Find where the given text appears and provide that cell's center as (X, Y) coordinate. 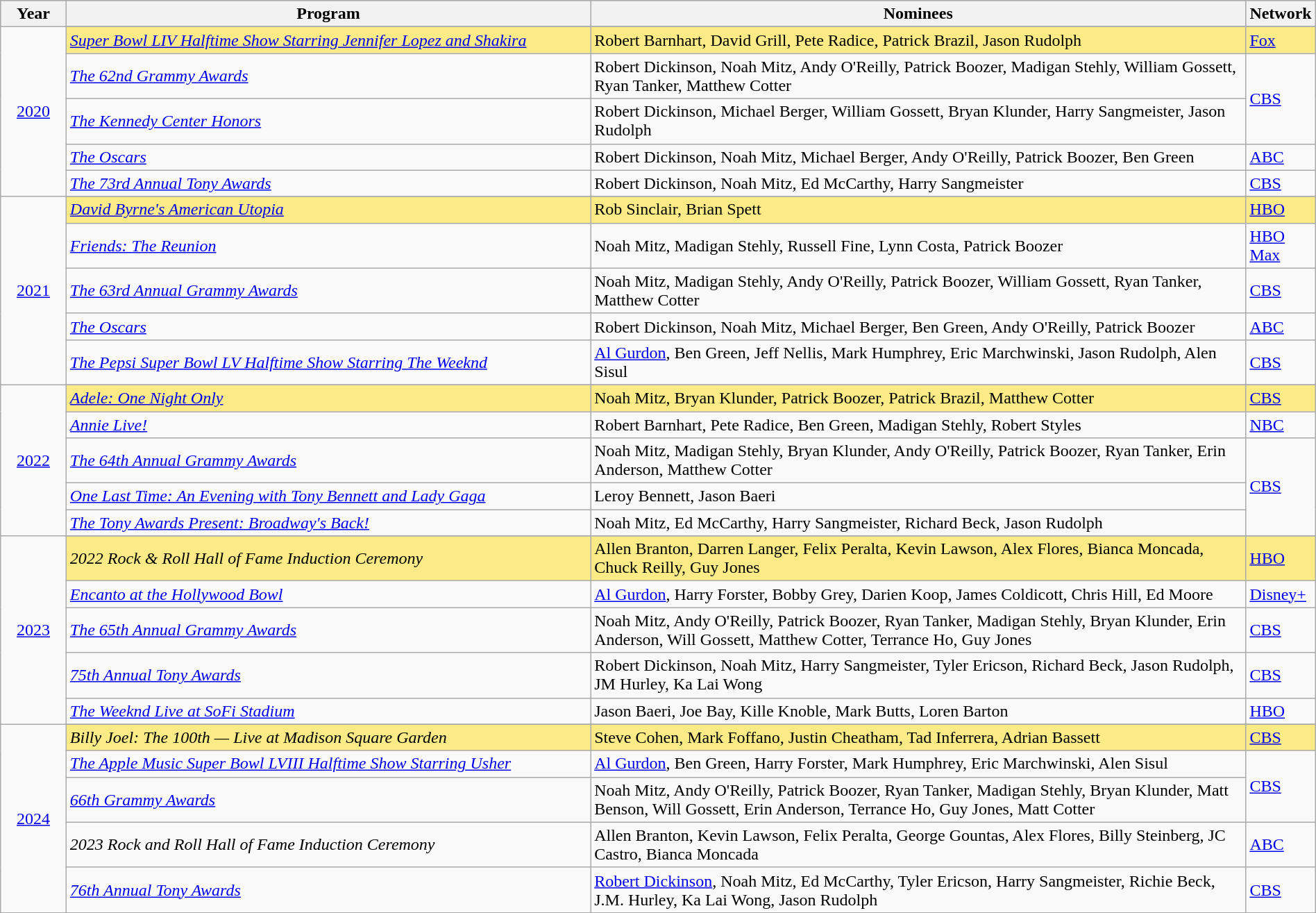
Noah Mitz, Madigan Stehly, Andy O'Reilly, Patrick Boozer, William Gossett, Ryan Tanker, Matthew Cotter (918, 290)
2024 (33, 818)
Disney+ (1281, 594)
The 62nd Grammy Awards (328, 76)
Robert Barnhart, Pete Radice, Ben Green, Madigan Stehly, Robert Styles (918, 424)
Robert Dickinson, Noah Mitz, Harry Sangmeister, Tyler Ericson, Richard Beck, Jason Rudolph, JM Hurley, Ka Lai Wong (918, 675)
Network (1281, 14)
Annie Live! (328, 424)
66th Grammy Awards (328, 800)
Super Bowl LIV Halftime Show Starring Jennifer Lopez and Shakira (328, 40)
Steve Cohen, Mark Foffano, Justin Cheatham, Tad Inferrera, Adrian Bassett (918, 737)
Noah Mitz, Ed McCarthy, Harry Sangmeister, Richard Beck, Jason Rudolph (918, 523)
76th Annual Tony Awards (328, 890)
Year (33, 14)
2022 Rock & Roll Hall of Fame Induction Ceremony (328, 558)
2022 (33, 460)
Friends: The Reunion (328, 246)
David Byrne's American Utopia (328, 210)
Fox (1281, 40)
Allen Branton, Darren Langer, Felix Peralta, Kevin Lawson, Alex Flores, Bianca Moncada, Chuck Reilly, Guy Jones (918, 558)
Robert Dickinson, Noah Mitz, Andy O'Reilly, Patrick Boozer, Madigan Stehly, William Gossett, Ryan Tanker, Matthew Cotter (918, 76)
Noah Mitz, Madigan Stehly, Russell Fine, Lynn Costa, Patrick Boozer (918, 246)
The Tony Awards Present: Broadway's Back! (328, 523)
HBO Max (1281, 246)
The Kennedy Center Honors (328, 121)
Robert Dickinson, Noah Mitz, Ed McCarthy, Tyler Ericson, Harry Sangmeister, Richie Beck, J.M. Hurley, Ka Lai Wong, Jason Rudolph (918, 890)
Billy Joel: The 100th — Live at Madison Square Garden (328, 737)
Allen Branton, Kevin Lawson, Felix Peralta, George Gountas, Alex Flores, Billy Steinberg, JC Castro, Bianca Moncada (918, 844)
Robert Dickinson, Michael Berger, William Gossett, Bryan Klunder, Harry Sangmeister, Jason Rudolph (918, 121)
2023 Rock and Roll Hall of Fame Induction Ceremony (328, 844)
One Last Time: An Evening with Tony Bennett and Lady Gaga (328, 496)
Robert Dickinson, Noah Mitz, Michael Berger, Ben Green, Andy O'Reilly, Patrick Boozer (918, 326)
Noah Mitz, Bryan Klunder, Patrick Boozer, Patrick Brazil, Matthew Cotter (918, 398)
Al Gurdon, Harry Forster, Bobby Grey, Darien Koop, James Coldicott, Chris Hill, Ed Moore (918, 594)
The Weeknd Live at SoFi Stadium (328, 711)
The 63rd Annual Grammy Awards (328, 290)
Program (328, 14)
Robert Barnhart, David Grill, Pete Radice, Patrick Brazil, Jason Rudolph (918, 40)
Jason Baeri, Joe Bay, Kille Knoble, Mark Butts, Loren Barton (918, 711)
The Pepsi Super Bowl LV Halftime Show Starring The Weeknd (328, 362)
75th Annual Tony Awards (328, 675)
The 73rd Annual Tony Awards (328, 183)
Al Gurdon, Ben Green, Jeff Nellis, Mark Humphrey, Eric Marchwinski, Jason Rudolph, Alen Sisul (918, 362)
2023 (33, 630)
Nominees (918, 14)
The 64th Annual Grammy Awards (328, 461)
The Apple Music Super Bowl LVIII Halftime Show Starring Usher (328, 764)
The 65th Annual Grammy Awards (328, 630)
NBC (1281, 424)
Robert Dickinson, Noah Mitz, Ed McCarthy, Harry Sangmeister (918, 183)
Al Gurdon, Ben Green, Harry Forster, Mark Humphrey, Eric Marchwinski, Alen Sisul (918, 764)
2021 (33, 290)
Leroy Bennett, Jason Baeri (918, 496)
Encanto at the Hollywood Bowl (328, 594)
2020 (33, 112)
Robert Dickinson, Noah Mitz, Michael Berger, Andy O'Reilly, Patrick Boozer, Ben Green (918, 157)
Rob Sinclair, Brian Spett (918, 210)
Noah Mitz, Madigan Stehly, Bryan Klunder, Andy O'Reilly, Patrick Boozer, Ryan Tanker, Erin Anderson, Matthew Cotter (918, 461)
Adele: One Night Only (328, 398)
